Search for the cell housing the specified text and yield its (x, y) center coordinate. 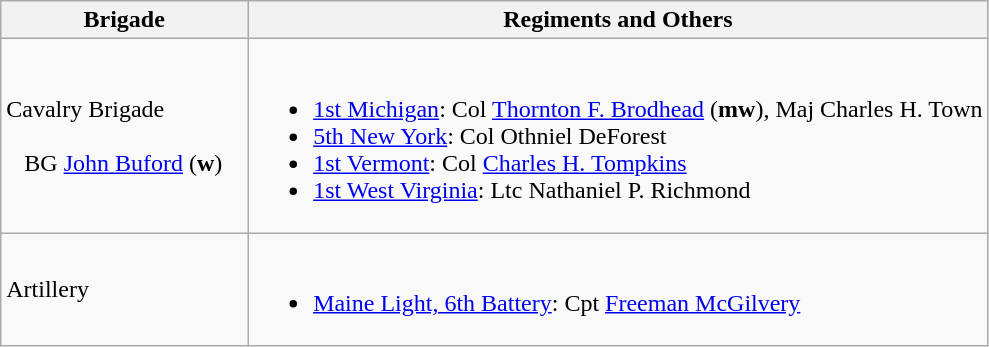
Cavalry Brigade BG John Buford (w) (124, 136)
Regiments and Others (618, 20)
Maine Light, 6th Battery: Cpt Freeman McGilvery (618, 290)
Brigade (124, 20)
Artillery (124, 290)
